Extract the [x, y] coordinate from the center of the cell holding the provided text.  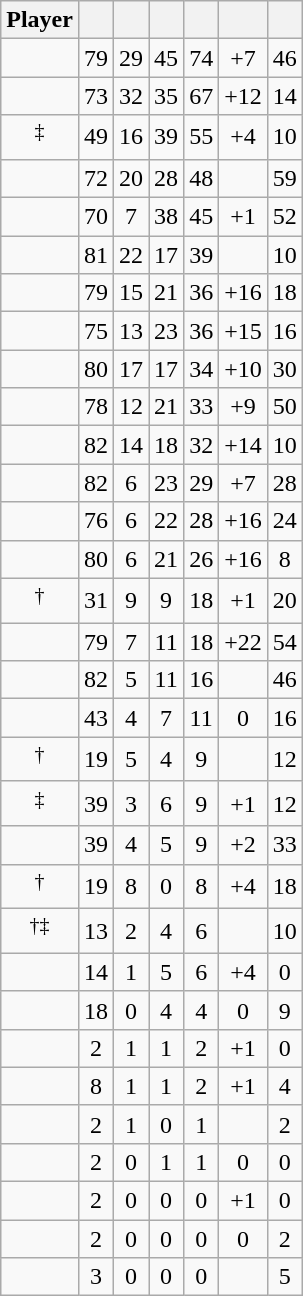
81 [96, 255]
30 [284, 369]
78 [96, 407]
+22 [244, 642]
†‡ [40, 932]
59 [284, 178]
70 [96, 217]
54 [284, 642]
48 [202, 178]
+12 [244, 96]
+2 [244, 845]
76 [96, 521]
31 [96, 600]
15 [132, 293]
55 [202, 138]
52 [284, 217]
74 [202, 58]
+10 [244, 369]
50 [284, 407]
26 [202, 559]
+14 [244, 445]
+9 [244, 407]
34 [202, 369]
38 [166, 217]
49 [96, 138]
35 [166, 96]
43 [96, 718]
72 [96, 178]
+15 [244, 331]
67 [202, 96]
24 [284, 521]
75 [96, 331]
Player [40, 20]
73 [96, 96]
